Pinpoint the cell where the given text exists, returning its [X, Y] midpoint coordinate. 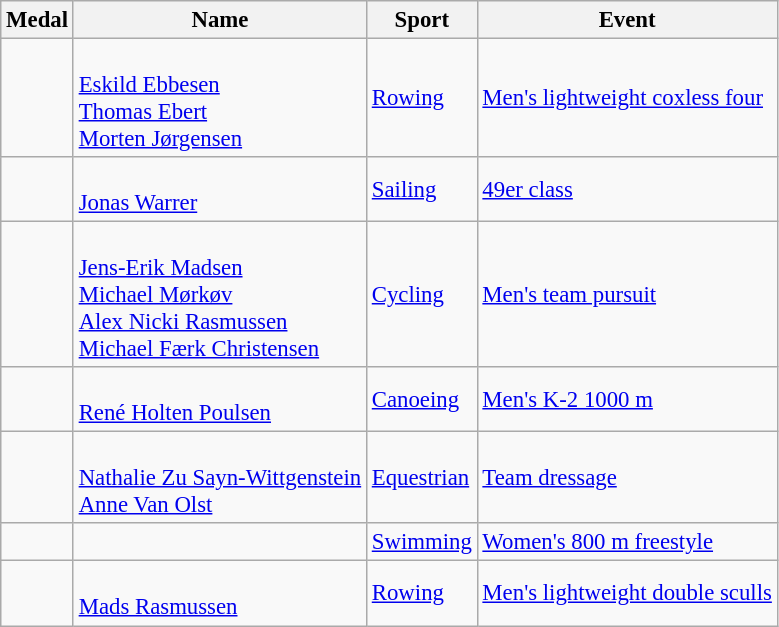
Mads Rasmussen [220, 594]
Men's K-2 1000 m [627, 400]
49er class [627, 190]
Men's team pursuit [627, 295]
Canoeing [422, 400]
Equestrian [422, 478]
Women's 800 m freestyle [627, 543]
Swimming [422, 543]
Medal [38, 20]
Cycling [422, 295]
Sport [422, 20]
Men's lightweight double sculls [627, 594]
Eskild Ebbesen Thomas Ebert Morten Jørgensen [220, 98]
Jens-Erik MadsenMichael MørkøvAlex Nicki RasmussenMichael Færk Christensen [220, 295]
Team dressage [627, 478]
Men's lightweight coxless four [627, 98]
Event [627, 20]
Jonas Warrer [220, 190]
René Holten Poulsen [220, 400]
Nathalie Zu Sayn-WittgensteinAnne Van Olst [220, 478]
Sailing [422, 190]
Name [220, 20]
